Extract the [X, Y] coordinate from the center of the cell holding the provided text.  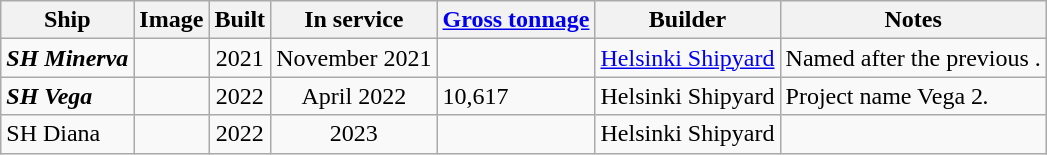
2021 [240, 58]
Ship [68, 20]
Image [172, 20]
Builder [688, 20]
Named after the previous . [913, 58]
Built [240, 20]
Gross tonnage [516, 20]
2023 [354, 134]
10,617 [516, 96]
Project name Vega 2. [913, 96]
Notes [913, 20]
SH Diana [68, 134]
SH Minerva [68, 58]
SH Vega [68, 96]
April 2022 [354, 96]
November 2021 [354, 58]
In service [354, 20]
